Provide the (X, Y) coordinate of the cell's center where the given text is located.  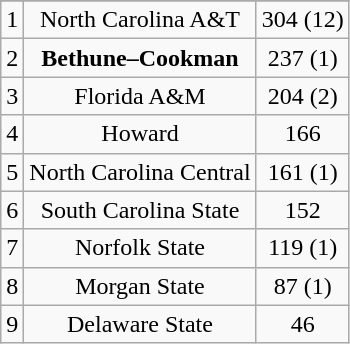
4 (12, 134)
7 (12, 248)
Morgan State (140, 286)
87 (1) (302, 286)
166 (302, 134)
6 (12, 210)
119 (1) (302, 248)
North Carolina A&T (140, 20)
204 (2) (302, 96)
304 (12) (302, 20)
1 (12, 20)
Bethune–Cookman (140, 58)
Florida A&M (140, 96)
Howard (140, 134)
3 (12, 96)
Delaware State (140, 324)
8 (12, 286)
2 (12, 58)
237 (1) (302, 58)
161 (1) (302, 172)
9 (12, 324)
5 (12, 172)
South Carolina State (140, 210)
Norfolk State (140, 248)
46 (302, 324)
North Carolina Central (140, 172)
152 (302, 210)
